Output the [X, Y] coordinate of the center of the cell containing the given text.  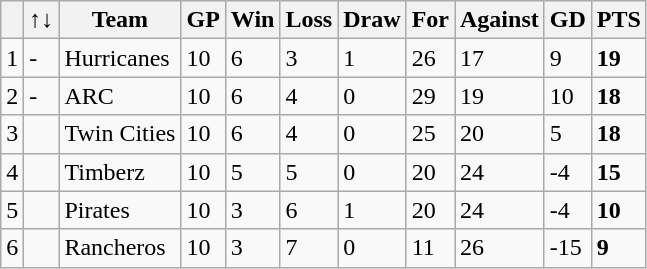
GD [568, 20]
GP [203, 20]
2 [12, 96]
11 [430, 248]
25 [430, 134]
↑↓ [42, 20]
Timberz [120, 172]
Loss [309, 20]
7 [309, 248]
15 [618, 172]
Win [252, 20]
ARC [120, 96]
Rancheros [120, 248]
29 [430, 96]
17 [499, 58]
Against [499, 20]
-15 [568, 248]
Draw [372, 20]
For [430, 20]
Team [120, 20]
Hurricanes [120, 58]
Twin Cities [120, 134]
Pirates [120, 210]
PTS [618, 20]
